Pinpoint the cell where the given text exists, returning its (x, y) midpoint coordinate. 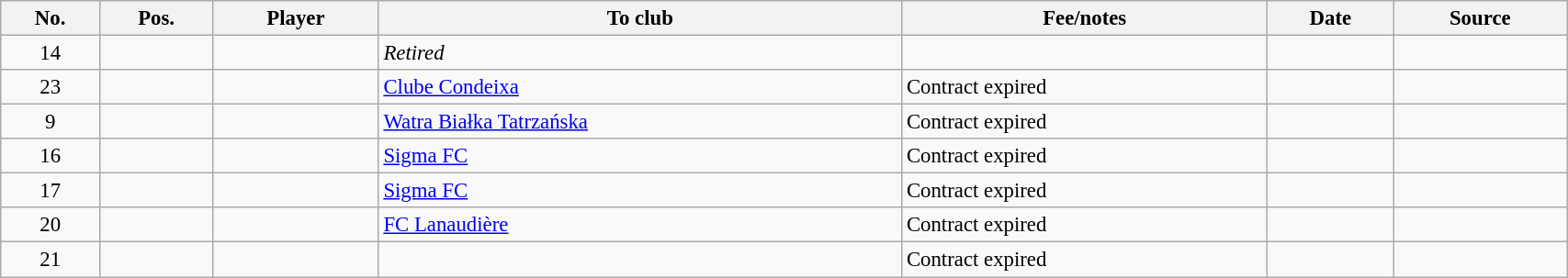
23 (51, 87)
17 (51, 191)
No. (51, 18)
9 (51, 122)
Fee/notes (1085, 18)
Date (1330, 18)
16 (51, 156)
Pos. (156, 18)
To club (640, 18)
20 (51, 225)
Source (1481, 18)
Retired (640, 53)
21 (51, 260)
FC Lanaudière (640, 225)
Player (296, 18)
Watra Białka Tatrzańska (640, 122)
Clube Condeixa (640, 87)
14 (51, 53)
